Output the [X, Y] coordinate of the center of the cell containing the given text.  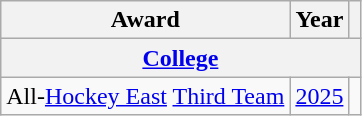
2025 [320, 96]
Year [320, 20]
College [180, 58]
Award [146, 20]
All-Hockey East Third Team [146, 96]
